Find where the given text appears and provide that cell's center as (X, Y) coordinate. 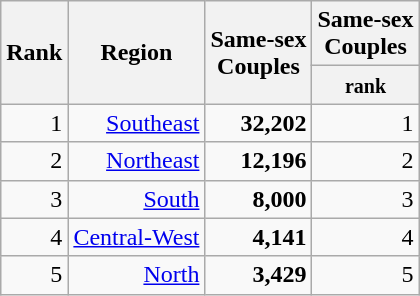
8,000 (258, 199)
Region (136, 52)
Rank (34, 52)
Central-West (136, 237)
Same-sex Couples (258, 52)
South (136, 199)
4,141 (258, 237)
Southeast (136, 123)
rank (366, 85)
12,196 (258, 161)
Northeast (136, 161)
3,429 (258, 275)
Same-sexCouples (366, 34)
North (136, 275)
32,202 (258, 123)
